Find where the given text appears and provide that cell's center as [x, y] coordinate. 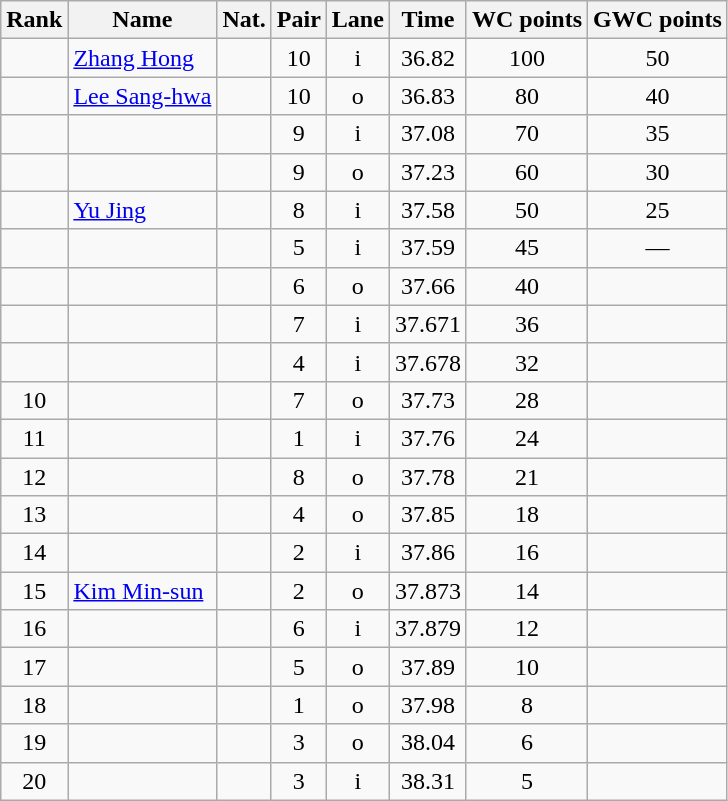
28 [526, 400]
37.76 [428, 438]
11 [34, 438]
37.678 [428, 362]
30 [658, 172]
37.66 [428, 286]
37.873 [428, 591]
36.83 [428, 96]
37.23 [428, 172]
13 [34, 515]
100 [526, 58]
37.98 [428, 705]
37.08 [428, 134]
60 [526, 172]
37.73 [428, 400]
38.04 [428, 743]
Zhang Hong [142, 58]
Time [428, 20]
35 [658, 134]
37.879 [428, 629]
36 [526, 324]
Kim Min-sun [142, 591]
Name [142, 20]
37.85 [428, 515]
37.671 [428, 324]
Lane [358, 20]
15 [34, 591]
21 [526, 477]
Yu Jing [142, 210]
37.58 [428, 210]
36.82 [428, 58]
80 [526, 96]
Rank [34, 20]
45 [526, 248]
37.78 [428, 477]
37.59 [428, 248]
20 [34, 781]
GWC points [658, 20]
Pair [298, 20]
70 [526, 134]
Nat. [244, 20]
24 [526, 438]
17 [34, 667]
32 [526, 362]
— [658, 248]
37.86 [428, 553]
37.89 [428, 667]
19 [34, 743]
38.31 [428, 781]
25 [658, 210]
Lee Sang-hwa [142, 96]
WC points [526, 20]
